Extract the (X, Y) coordinate from the center of the cell holding the provided text.  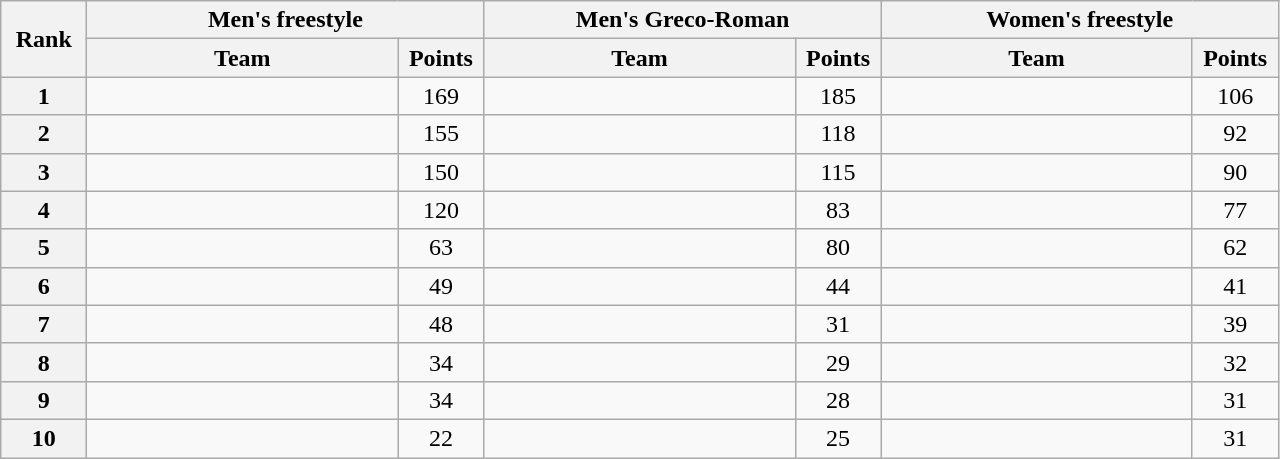
22 (441, 438)
9 (44, 400)
8 (44, 362)
63 (441, 248)
77 (1235, 210)
118 (838, 134)
25 (838, 438)
3 (44, 172)
44 (838, 286)
62 (1235, 248)
1 (44, 96)
115 (838, 172)
29 (838, 362)
39 (1235, 324)
6 (44, 286)
90 (1235, 172)
169 (441, 96)
80 (838, 248)
10 (44, 438)
106 (1235, 96)
4 (44, 210)
49 (441, 286)
48 (441, 324)
2 (44, 134)
28 (838, 400)
Rank (44, 39)
7 (44, 324)
120 (441, 210)
155 (441, 134)
Men's freestyle (286, 20)
Women's freestyle (1080, 20)
92 (1235, 134)
5 (44, 248)
185 (838, 96)
150 (441, 172)
32 (1235, 362)
41 (1235, 286)
83 (838, 210)
Men's Greco-Roman (682, 20)
